Scan for the cell matching the given text and deliver its [x, y] coordinate at center. 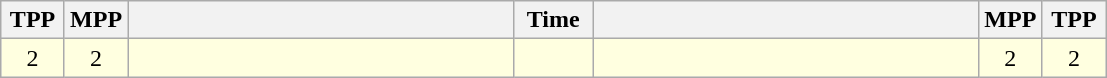
Time [554, 20]
